Return (X, Y) of the center of cell containing provided text 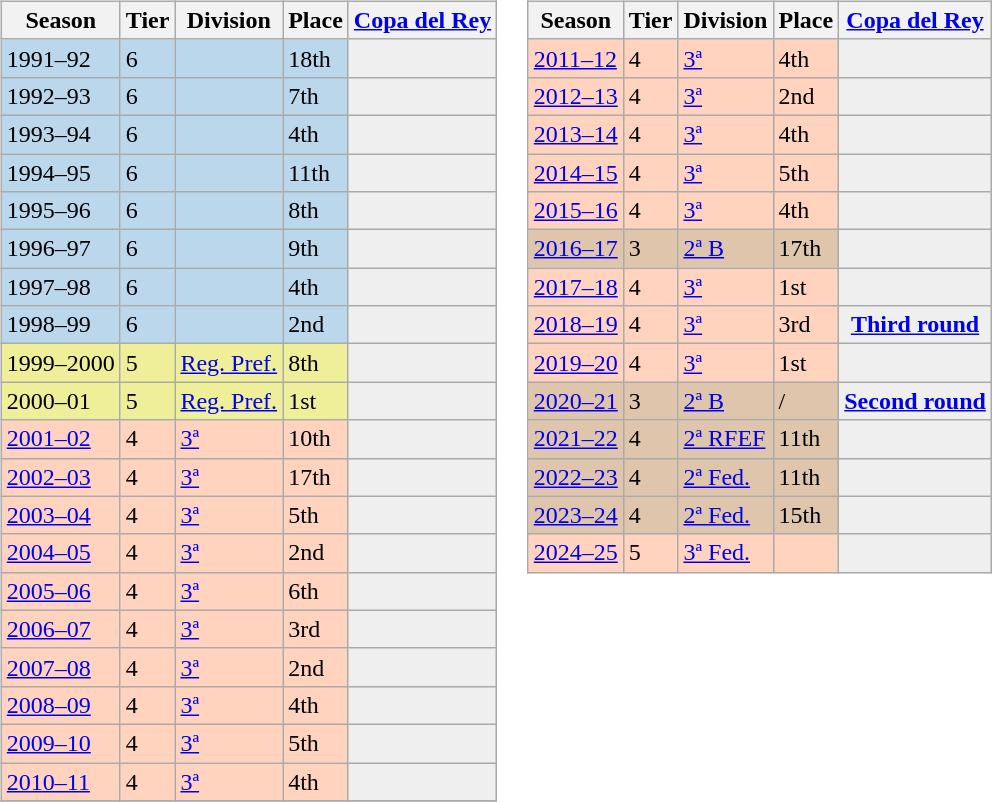
1998–99 (60, 325)
1999–2000 (60, 363)
2000–01 (60, 401)
2002–03 (60, 477)
Second round (916, 401)
2011–12 (576, 58)
1994–95 (60, 173)
2012–13 (576, 96)
1997–98 (60, 287)
10th (316, 439)
15th (806, 515)
7th (316, 96)
2021–22 (576, 439)
2006–07 (60, 629)
2008–09 (60, 705)
2ª RFEF (726, 439)
2007–08 (60, 667)
1995–96 (60, 211)
2016–17 (576, 249)
2004–05 (60, 553)
2003–04 (60, 515)
2010–11 (60, 781)
1992–93 (60, 96)
2009–10 (60, 743)
6th (316, 591)
2022–23 (576, 477)
9th (316, 249)
1996–97 (60, 249)
2024–25 (576, 553)
2015–16 (576, 211)
3ª Fed. (726, 553)
2001–02 (60, 439)
18th (316, 58)
2013–14 (576, 134)
2017–18 (576, 287)
2014–15 (576, 173)
2020–21 (576, 401)
2018–19 (576, 325)
/ (806, 401)
2019–20 (576, 363)
1991–92 (60, 58)
2023–24 (576, 515)
1993–94 (60, 134)
Third round (916, 325)
2005–06 (60, 591)
